Return the (X, Y) coordinate for the center point of the cell that contains the specified text.  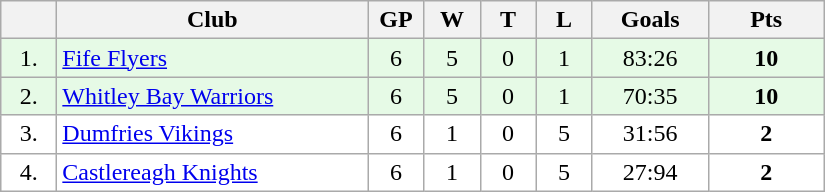
Fife Flyers (212, 58)
Dumfries Vikings (212, 134)
31:56 (650, 134)
Club (212, 20)
W (452, 20)
4. (29, 172)
2. (29, 96)
83:26 (650, 58)
Whitley Bay Warriors (212, 96)
27:94 (650, 172)
T (508, 20)
Goals (650, 20)
3. (29, 134)
GP (396, 20)
Pts (766, 20)
Castlereagh Knights (212, 172)
1. (29, 58)
70:35 (650, 96)
L (564, 20)
